Find where the given text appears and provide that cell's center as (x, y) coordinate. 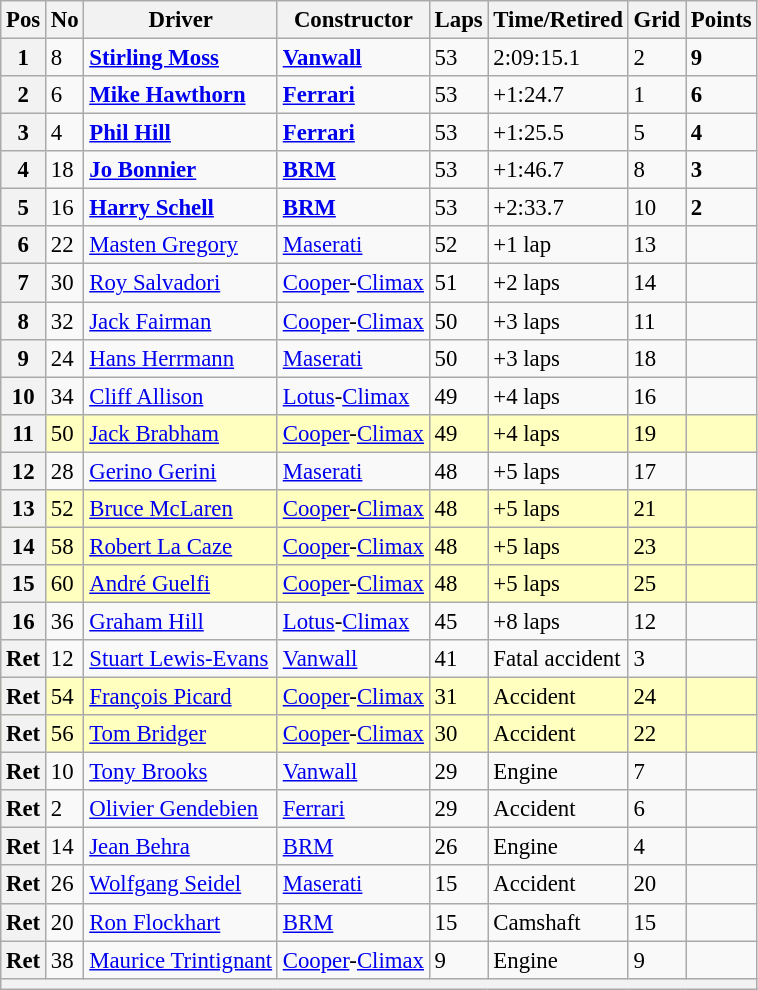
+1 lap (558, 245)
Constructor (353, 20)
Camshaft (558, 922)
31 (458, 697)
Grid (656, 20)
Jo Bonnier (180, 170)
56 (65, 734)
Ron Flockhart (180, 922)
Graham Hill (180, 621)
Stuart Lewis-Evans (180, 659)
32 (65, 321)
Jack Brabham (180, 433)
23 (656, 546)
60 (65, 584)
Phil Hill (180, 133)
34 (65, 396)
38 (65, 960)
Cliff Allison (180, 396)
Hans Herrmann (180, 358)
André Guelfi (180, 584)
François Picard (180, 697)
19 (656, 433)
Tony Brooks (180, 772)
17 (656, 471)
Tom Bridger (180, 734)
Mike Hawthorn (180, 95)
No (65, 20)
+8 laps (558, 621)
Wolfgang Seidel (180, 885)
Gerino Gerini (180, 471)
Bruce McLaren (180, 509)
Harry Schell (180, 208)
21 (656, 509)
Time/Retired (558, 20)
+1:25.5 (558, 133)
+1:24.7 (558, 95)
+2 laps (558, 283)
58 (65, 546)
54 (65, 697)
Masten Gregory (180, 245)
Roy Salvadori (180, 283)
+1:46.7 (558, 170)
Fatal accident (558, 659)
25 (656, 584)
Robert La Caze (180, 546)
Pos (24, 20)
Jack Fairman (180, 321)
41 (458, 659)
Laps (458, 20)
36 (65, 621)
Jean Behra (180, 847)
Olivier Gendebien (180, 809)
+2:33.7 (558, 208)
Stirling Moss (180, 58)
28 (65, 471)
2:09:15.1 (558, 58)
45 (458, 621)
Driver (180, 20)
Points (722, 20)
Maurice Trintignant (180, 960)
51 (458, 283)
